For the text-containing cell, return its midpoint in (x, y) coordinate format. 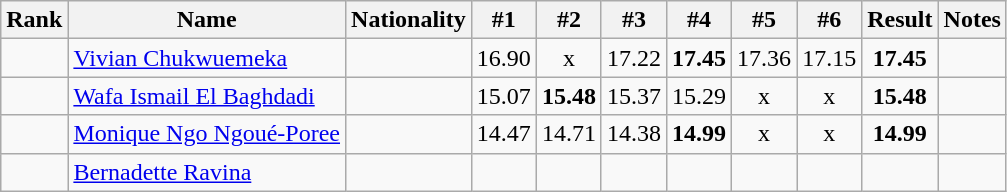
Rank (34, 20)
#6 (830, 20)
15.29 (698, 96)
Notes (972, 20)
14.47 (504, 134)
Bernadette Ravina (207, 172)
#1 (504, 20)
Result (900, 20)
15.37 (634, 96)
17.22 (634, 58)
Nationality (409, 20)
Wafa Ismail El Baghdadi (207, 96)
#2 (568, 20)
Name (207, 20)
17.15 (830, 58)
Monique Ngo Ngoué-Poree (207, 134)
16.90 (504, 58)
14.38 (634, 134)
14.71 (568, 134)
#4 (698, 20)
#3 (634, 20)
Vivian Chukwuemeka (207, 58)
#5 (764, 20)
15.07 (504, 96)
17.36 (764, 58)
